For the text-containing cell, return its midpoint in [x, y] coordinate format. 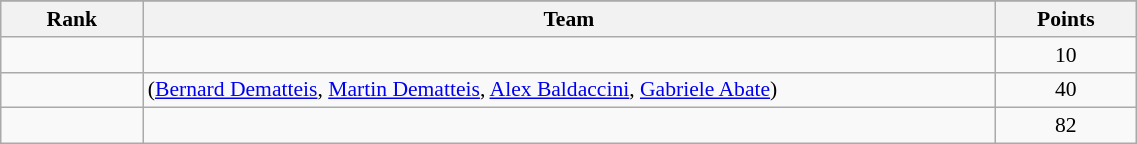
Rank [72, 19]
10 [1066, 55]
Team [569, 19]
(Bernard Dematteis, Martin Dematteis, Alex Baldaccini, Gabriele Abate) [569, 90]
82 [1066, 126]
Points [1066, 19]
40 [1066, 90]
